Identify which cell holds the provided text, then report its (x, y) central coordinate. 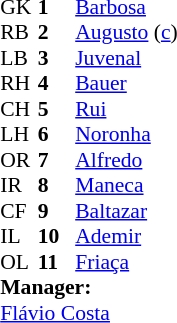
11 (57, 262)
2 (57, 33)
CF (19, 211)
10 (57, 237)
CH (19, 109)
6 (57, 135)
RH (19, 83)
OL (19, 262)
5 (57, 109)
7 (57, 160)
3 (57, 58)
9 (57, 211)
RB (19, 33)
IR (19, 185)
8 (57, 185)
4 (57, 83)
OR (19, 160)
LB (19, 58)
IL (19, 237)
LH (19, 135)
